Identify which cell holds the provided text, then report its [x, y] central coordinate. 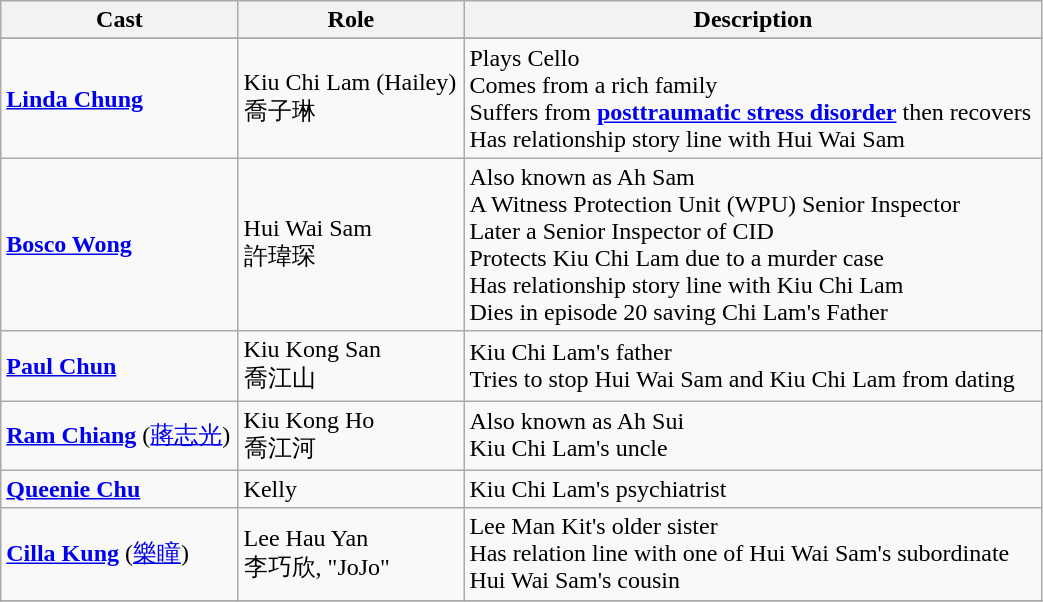
Role [351, 20]
Hui Wai Sam許瑋琛 [351, 244]
Lee Hau Yan李巧欣, "JoJo" [351, 554]
Lee Man Kit's older sisterHas relation line with one of Hui Wai Sam's subordinateHui Wai Sam's cousin [753, 554]
Kiu Kong San喬江山 [351, 366]
Plays CelloComes from a rich familySuffers from posttraumatic stress disorder then recoversHas relationship story line with Hui Wai Sam [753, 98]
Kiu Chi Lam (Hailey)喬子琳 [351, 98]
Paul Chun [120, 366]
Kiu Chi Lam's fatherTries to stop Hui Wai Sam and Kiu Chi Lam from dating [753, 366]
Ram Chiang (蔣志光) [120, 435]
Kelly [351, 489]
Description [753, 20]
Queenie Chu [120, 489]
Cilla Kung (樂瞳) [120, 554]
Also known as Ah SuiKiu Chi Lam's uncle [753, 435]
Bosco Wong [120, 244]
Kiu Kong Ho喬江河 [351, 435]
Kiu Chi Lam's psychiatrist [753, 489]
Linda Chung [120, 98]
Cast [120, 20]
